Return [x, y] of the center of cell containing provided text 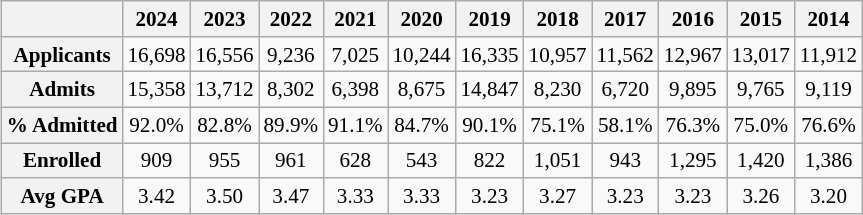
3.42 [157, 196]
58.1% [626, 124]
Enrolled [62, 160]
76.6% [828, 124]
8,230 [558, 90]
92.0% [157, 124]
16,556 [225, 54]
9,119 [828, 90]
10,244 [422, 54]
84.7% [422, 124]
2021 [355, 18]
543 [422, 160]
Avg GPA [62, 196]
89.9% [291, 124]
3.50 [225, 196]
9,895 [693, 90]
1,295 [693, 160]
82.8% [225, 124]
2018 [558, 18]
6,398 [355, 90]
628 [355, 160]
2019 [490, 18]
1,386 [828, 160]
10,957 [558, 54]
822 [490, 160]
2020 [422, 18]
16,698 [157, 54]
2014 [828, 18]
2015 [761, 18]
9,236 [291, 54]
Applicants [62, 54]
3.27 [558, 196]
75.0% [761, 124]
13,712 [225, 90]
6,720 [626, 90]
909 [157, 160]
11,562 [626, 54]
11,912 [828, 54]
7,025 [355, 54]
2022 [291, 18]
2024 [157, 18]
12,967 [693, 54]
75.1% [558, 124]
15,358 [157, 90]
9,765 [761, 90]
91.1% [355, 124]
2016 [693, 18]
Admits [62, 90]
1,051 [558, 160]
8,675 [422, 90]
3.20 [828, 196]
3.47 [291, 196]
1,420 [761, 160]
961 [291, 160]
943 [626, 160]
14,847 [490, 90]
16,335 [490, 54]
2017 [626, 18]
8,302 [291, 90]
% Admitted [62, 124]
76.3% [693, 124]
3.26 [761, 196]
13,017 [761, 54]
955 [225, 160]
2023 [225, 18]
90.1% [490, 124]
